Return (x, y) of the center of cell containing provided text 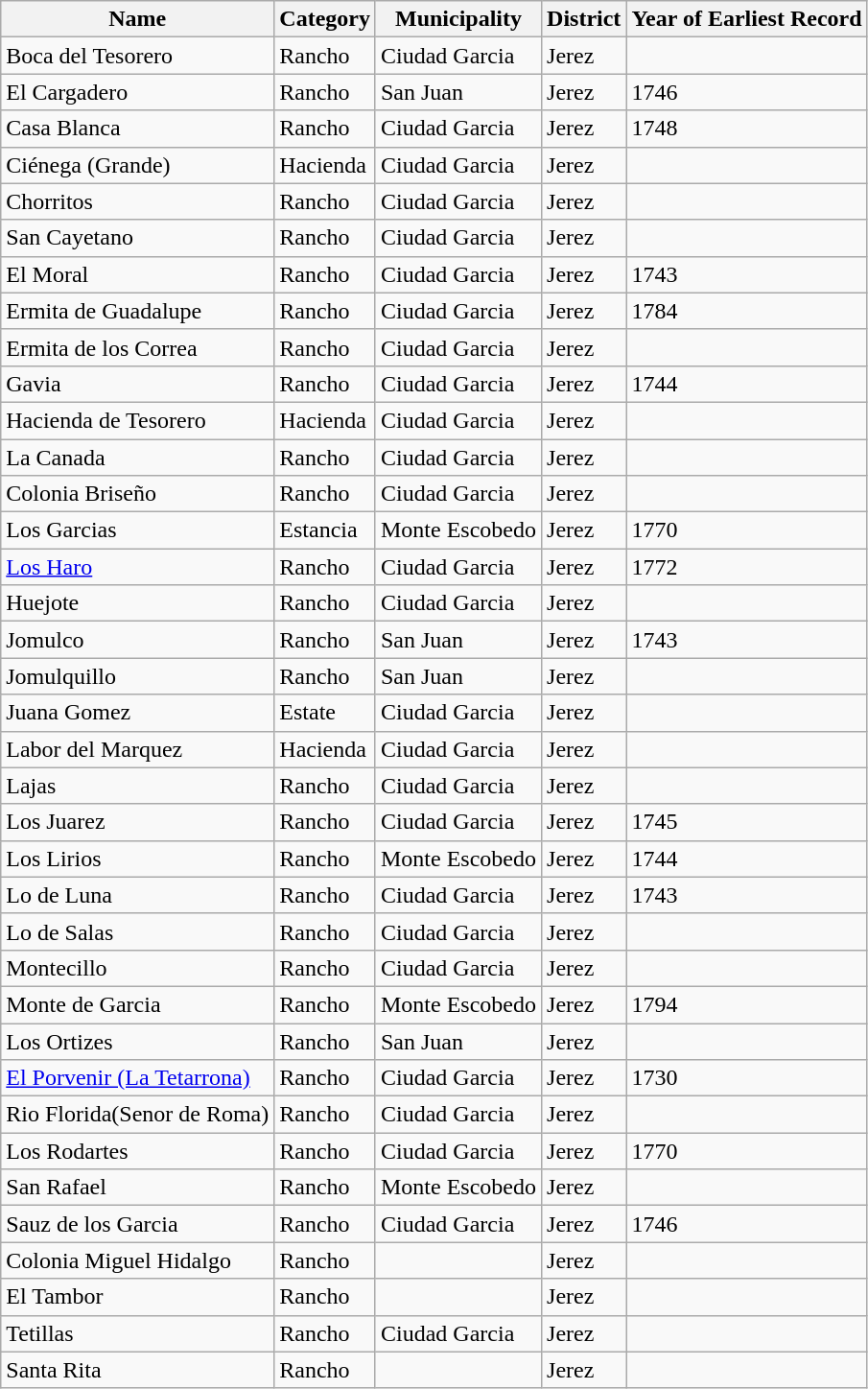
El Porvenir (La Tetarrona) (138, 1078)
Name (138, 19)
Gavia (138, 384)
Casa Blanca (138, 129)
El Moral (138, 274)
Ermita de Guadalupe (138, 311)
Santa Rita (138, 1370)
Ermita de los Correa (138, 347)
Tetillas (138, 1333)
Montecillo (138, 968)
Los Garcias (138, 530)
Category (325, 19)
Los Juarez (138, 822)
Estate (325, 713)
1784 (746, 311)
1772 (746, 567)
Juana Gomez (138, 713)
Ciénega (Grande) (138, 165)
San Rafael (138, 1188)
Colonia Briseño (138, 494)
District (584, 19)
Boca del Tesorero (138, 56)
Year of Earliest Record (746, 19)
Los Rodartes (138, 1151)
Los Haro (138, 567)
Jomulco (138, 640)
1794 (746, 1004)
Rio Florida(Senor de Roma) (138, 1115)
San Cayetano (138, 238)
El Tambor (138, 1297)
Lajas (138, 786)
Hacienda de Tesorero (138, 420)
1730 (746, 1078)
Los Lirios (138, 859)
Sauz de los Garcia (138, 1224)
Lo de Salas (138, 931)
Colonia Miguel Hidalgo (138, 1260)
Municipality (458, 19)
1745 (746, 822)
El Cargadero (138, 92)
La Canada (138, 458)
Lo de Luna (138, 895)
Labor del Marquez (138, 749)
Estancia (325, 530)
1748 (746, 129)
Jomulquillo (138, 676)
Huejote (138, 603)
Los Ortizes (138, 1041)
Monte de Garcia (138, 1004)
Chorritos (138, 201)
